Output the [x, y] coordinate of the center of the cell containing the given text.  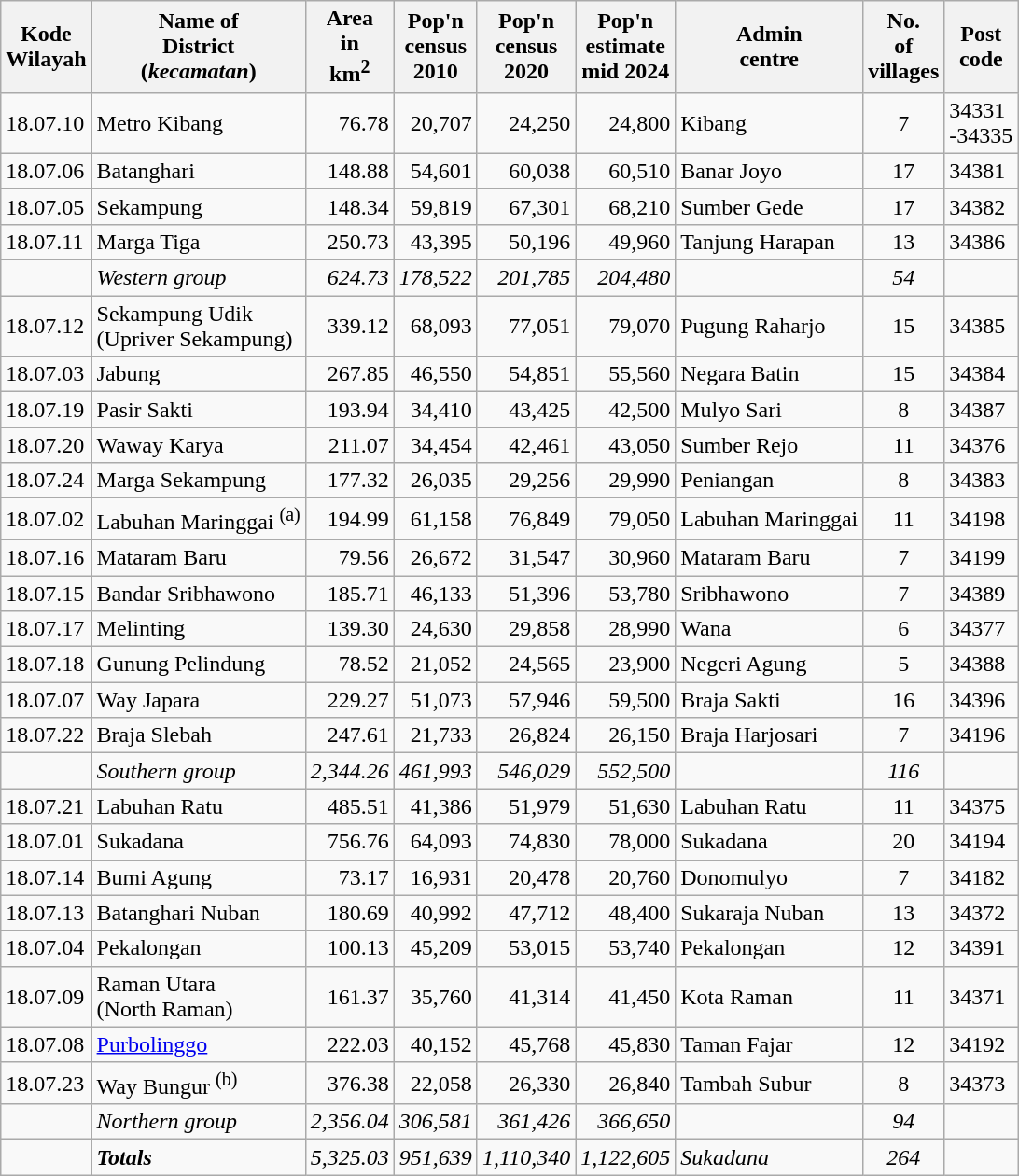
29,858 [526, 629]
211.07 [349, 445]
18.07.13 [47, 913]
60,038 [526, 171]
18.07.04 [47, 948]
64,093 [435, 842]
264 [903, 1157]
94 [903, 1122]
51,073 [435, 700]
34182 [982, 877]
79.56 [349, 557]
Negeri Agung [769, 665]
18.07.12 [47, 327]
Northern group [198, 1122]
51,396 [526, 594]
Negara Batin [769, 374]
34389 [982, 594]
26,035 [435, 481]
48,400 [625, 913]
34384 [982, 374]
26,840 [625, 1083]
34387 [982, 410]
77,051 [526, 327]
193.94 [349, 410]
148.88 [349, 171]
Labuhan Maringgai [769, 519]
185.71 [349, 594]
34331-34335 [982, 123]
43,395 [435, 242]
Way Japara [198, 700]
Pasir Sakti [198, 410]
21,733 [435, 735]
18.07.17 [47, 629]
267.85 [349, 374]
79,050 [625, 519]
Donomulyo [769, 877]
Pop'nestimatemid 2024 [625, 47]
34391 [982, 948]
57,946 [526, 700]
34,410 [435, 410]
23,900 [625, 665]
Peniangan [769, 481]
5 [903, 665]
18.07.06 [47, 171]
306,581 [435, 1122]
59,500 [625, 700]
2,344.26 [349, 771]
45,768 [526, 1044]
Braja Slebah [198, 735]
61,158 [435, 519]
Sukaraja Nuban [769, 913]
Raman Utara (North Raman) [198, 997]
Sumber Gede [769, 206]
28,990 [625, 629]
Batanghari [198, 171]
73.17 [349, 877]
47,712 [526, 913]
Batanghari Nuban [198, 913]
Way Bungur (b) [198, 1083]
18.07.07 [47, 700]
Marga Tiga [198, 242]
Pugung Raharjo [769, 327]
20,478 [526, 877]
26,824 [526, 735]
485.51 [349, 806]
Waway Karya [198, 445]
43,050 [625, 445]
361,426 [526, 1122]
Name ofDistrict(kecamatan) [198, 47]
53,780 [625, 594]
30,960 [625, 557]
45,209 [435, 948]
Kota Raman [769, 997]
53,740 [625, 948]
250.73 [349, 242]
34199 [982, 557]
24,565 [526, 665]
78,000 [625, 842]
Western group [198, 278]
45,830 [625, 1044]
51,630 [625, 806]
18.07.23 [47, 1083]
18.07.24 [47, 481]
18.07.05 [47, 206]
34381 [982, 171]
74,830 [526, 842]
40,152 [435, 1044]
Postcode [982, 47]
Southern group [198, 771]
18.07.08 [47, 1044]
26,672 [435, 557]
55,560 [625, 374]
18.07.02 [47, 519]
34386 [982, 242]
18.07.01 [47, 842]
366,650 [625, 1122]
54,851 [526, 374]
201,785 [526, 278]
Pop'ncensus2010 [435, 47]
177.32 [349, 481]
29,256 [526, 481]
34,454 [435, 445]
Area inkm2 [349, 47]
Tambah Subur [769, 1083]
40,992 [435, 913]
29,990 [625, 481]
116 [903, 771]
54 [903, 278]
34377 [982, 629]
16,931 [435, 877]
46,133 [435, 594]
20 [903, 842]
Purbolinggo [198, 1044]
461,993 [435, 771]
100.13 [349, 948]
67,301 [526, 206]
24,800 [625, 123]
339.12 [349, 327]
18.07.03 [47, 374]
42,461 [526, 445]
6 [903, 629]
34383 [982, 481]
34396 [982, 700]
624.73 [349, 278]
Bumi Agung [198, 877]
34385 [982, 327]
20,707 [435, 123]
18.07.11 [47, 242]
247.61 [349, 735]
Tanjung Harapan [769, 242]
24,250 [526, 123]
26,330 [526, 1083]
68,093 [435, 327]
Sribhawono [769, 594]
Braja Harjosari [769, 735]
No.ofvillages [903, 47]
46,550 [435, 374]
2,356.04 [349, 1122]
41,450 [625, 997]
180.69 [349, 913]
21,052 [435, 665]
376.38 [349, 1083]
178,522 [435, 278]
Sekampung Udik (Upriver Sekampung) [198, 327]
18.07.19 [47, 410]
53,015 [526, 948]
49,960 [625, 242]
18.07.20 [47, 445]
Kibang [769, 123]
Gunung Pelindung [198, 665]
34375 [982, 806]
139.30 [349, 629]
18.07.18 [47, 665]
16 [903, 700]
24,630 [435, 629]
Sumber Rejo [769, 445]
552,500 [625, 771]
951,639 [435, 1157]
148.34 [349, 206]
Braja Sakti [769, 700]
Melinting [198, 629]
229.27 [349, 700]
59,819 [435, 206]
Admin centre [769, 47]
54,601 [435, 171]
76,849 [526, 519]
34194 [982, 842]
34198 [982, 519]
34373 [982, 1083]
76.78 [349, 123]
Pop'ncensus2020 [526, 47]
43,425 [526, 410]
546,029 [526, 771]
161.37 [349, 997]
Metro Kibang [198, 123]
Taman Fajar [769, 1044]
41,314 [526, 997]
34382 [982, 206]
18.07.15 [47, 594]
756.76 [349, 842]
Banar Joyo [769, 171]
Bandar Sribhawono [198, 594]
18.07.21 [47, 806]
Labuhan Maringgai (a) [198, 519]
34371 [982, 997]
18.07.10 [47, 123]
50,196 [526, 242]
Jabung [198, 374]
1,110,340 [526, 1157]
18.07.14 [47, 877]
Mulyo Sari [769, 410]
26,150 [625, 735]
Marga Sekampung [198, 481]
34196 [982, 735]
34192 [982, 1044]
Totals [198, 1157]
222.03 [349, 1044]
41,386 [435, 806]
34376 [982, 445]
51,979 [526, 806]
68,210 [625, 206]
18.07.22 [47, 735]
22,058 [435, 1083]
78.52 [349, 665]
18.07.16 [47, 557]
Wana [769, 629]
60,510 [625, 171]
5,325.03 [349, 1157]
35,760 [435, 997]
Sekampung [198, 206]
34372 [982, 913]
42,500 [625, 410]
18.07.09 [47, 997]
Kode Wilayah [47, 47]
194.99 [349, 519]
34388 [982, 665]
79,070 [625, 327]
20,760 [625, 877]
1,122,605 [625, 1157]
31,547 [526, 557]
204,480 [625, 278]
